Capture the cell that displays the provided text and extract its (x, y) central coordinate. 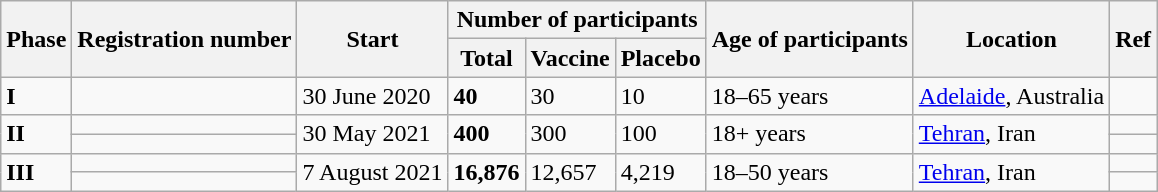
10 (660, 96)
Adelaide, Australia (1011, 96)
III (36, 172)
II (36, 134)
18–65 years (810, 96)
Placebo (660, 58)
100 (660, 134)
Registration number (184, 39)
Location (1011, 39)
Vaccine (570, 58)
30 (570, 96)
Ref (1134, 39)
4,219 (660, 172)
7 August 2021 (372, 172)
40 (486, 96)
16,876 (486, 172)
Number of participants (577, 20)
30 May 2021 (372, 134)
Age of participants (810, 39)
Total (486, 58)
300 (570, 134)
400 (486, 134)
30 June 2020 (372, 96)
I (36, 96)
Start (372, 39)
12,657 (570, 172)
Phase (36, 39)
18+ years (810, 134)
18–50 years (810, 172)
